Search for the cell housing the specified text and yield its (X, Y) center coordinate. 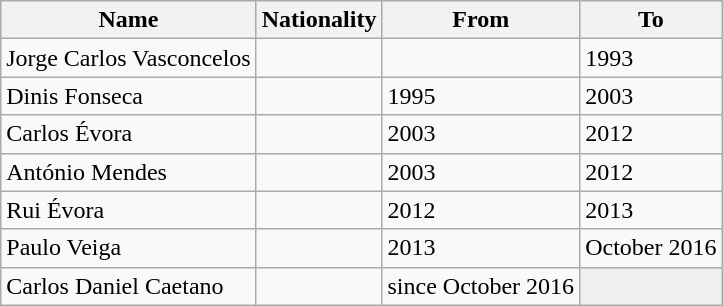
Carlos Évora (128, 134)
Nationality (319, 20)
From (481, 20)
1995 (481, 96)
Paulo Veiga (128, 248)
Name (128, 20)
Jorge Carlos Vasconcelos (128, 58)
Rui Évora (128, 210)
To (651, 20)
António Mendes (128, 172)
Dinis Fonseca (128, 96)
Carlos Daniel Caetano (128, 286)
since October 2016 (481, 286)
October 2016 (651, 248)
1993 (651, 58)
